For the text-containing cell, return its midpoint in (x, y) coordinate format. 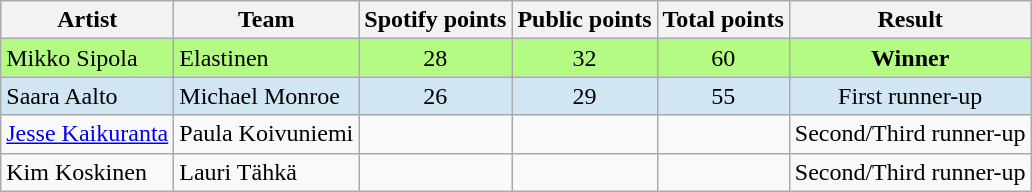
Kim Koskinen (88, 172)
Spotify points (436, 20)
55 (723, 96)
Mikko Sipola (88, 58)
Artist (88, 20)
32 (584, 58)
Lauri Tähkä (266, 172)
60 (723, 58)
Winner (910, 58)
First runner-up (910, 96)
Total points (723, 20)
29 (584, 96)
Saara Aalto (88, 96)
Paula Koivuniemi (266, 134)
Michael Monroe (266, 96)
Elastinen (266, 58)
Public points (584, 20)
Result (910, 20)
Team (266, 20)
Jesse Kaikuranta (88, 134)
26 (436, 96)
28 (436, 58)
